Provide the [X, Y] coordinate of the cell's center where the given text is located.  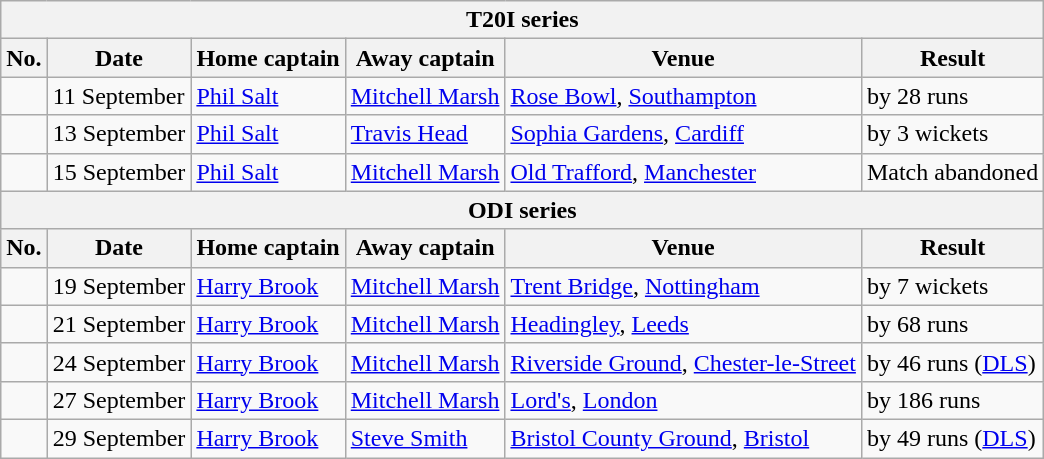
by 7 wickets [952, 286]
15 September [119, 172]
Travis Head [425, 134]
Trent Bridge, Nottingham [683, 286]
by 28 runs [952, 96]
Old Trafford, Manchester [683, 172]
Riverside Ground, Chester-le-Street [683, 362]
by 49 runs (DLS) [952, 438]
by 3 wickets [952, 134]
Match abandoned [952, 172]
21 September [119, 324]
Rose Bowl, Southampton [683, 96]
Steve Smith [425, 438]
by 68 runs [952, 324]
19 September [119, 286]
T20I series [522, 20]
29 September [119, 438]
13 September [119, 134]
Bristol County Ground, Bristol [683, 438]
11 September [119, 96]
24 September [119, 362]
ODI series [522, 210]
27 September [119, 400]
Headingley, Leeds [683, 324]
by 46 runs (DLS) [952, 362]
Sophia Gardens, Cardiff [683, 134]
Lord's, London [683, 400]
by 186 runs [952, 400]
